Scan for the cell matching the given text and deliver its [x, y] coordinate at center. 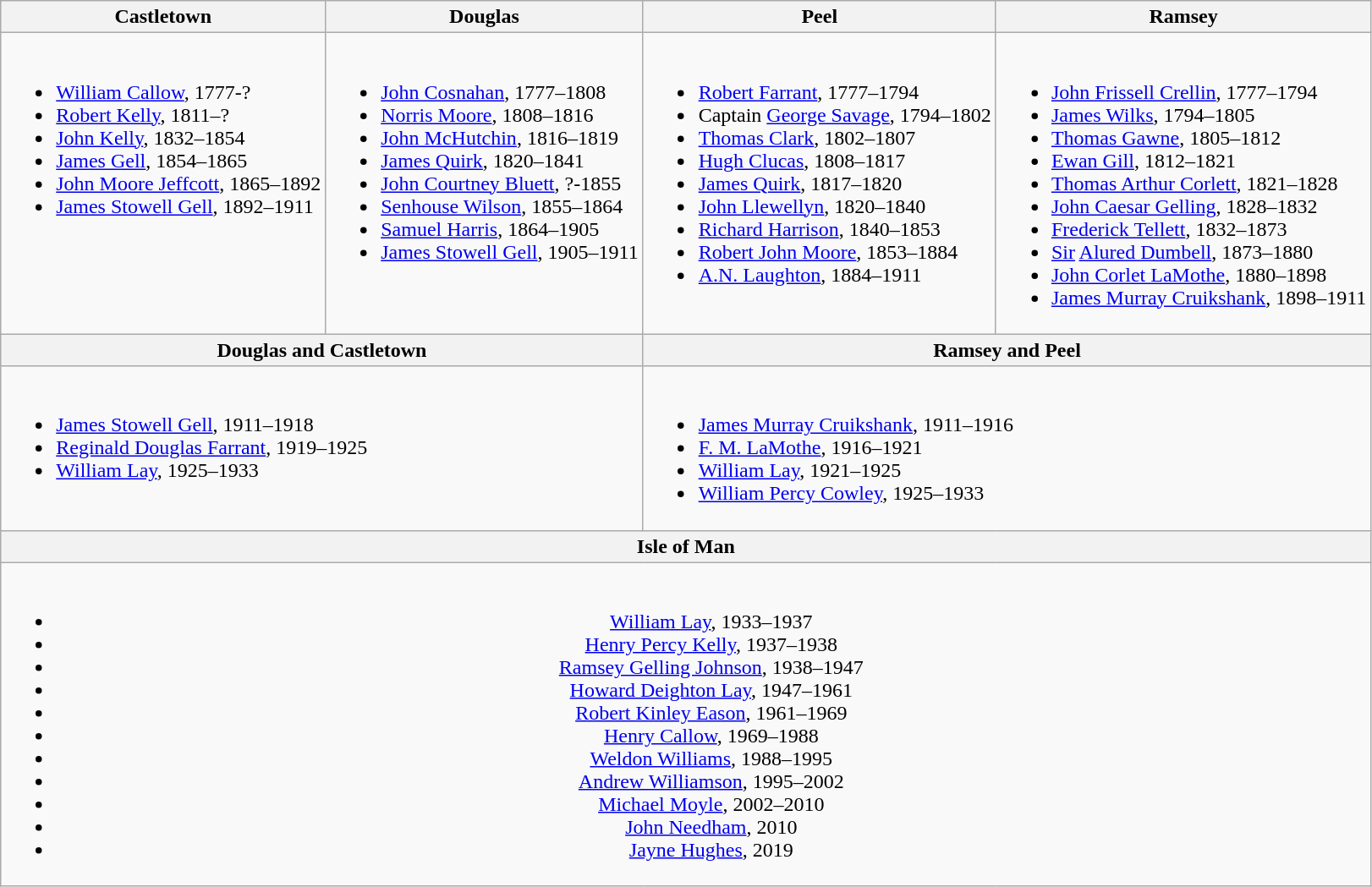
Isle of Man [686, 546]
Peel [819, 17]
Castletown [163, 17]
James Murray Cruikshank, 1911–1916F. M. LaMothe, 1916–1921William Lay, 1921–1925William Percy Cowley, 1925–1933 [1007, 448]
James Stowell Gell, 1911–1918Reginald Douglas Farrant, 1919–1925William Lay, 1925–1933 [321, 448]
Ramsey [1183, 17]
William Callow, 1777-?Robert Kelly, 1811–?John Kelly, 1832–1854James Gell, 1854–1865John Moore Jeffcott, 1865–1892James Stowell Gell, 1892–1911 [163, 183]
Ramsey and Peel [1007, 350]
Douglas and Castletown [321, 350]
Douglas [484, 17]
